Search for the cell housing the specified text and yield its (x, y) center coordinate. 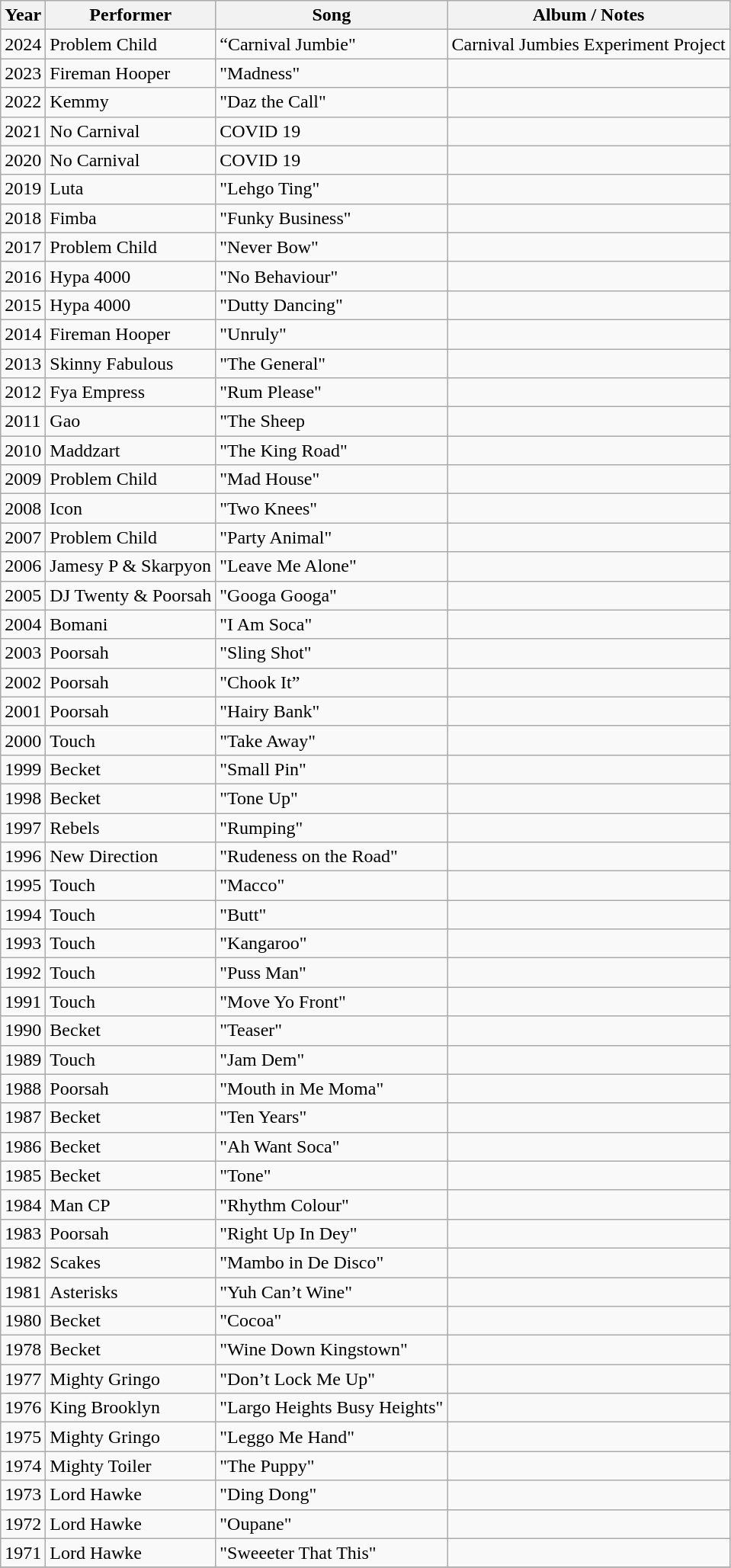
"Puss Man" (332, 973)
Maddzart (131, 451)
Performer (131, 15)
2004 (23, 624)
1978 (23, 1350)
Skinny Fabulous (131, 364)
"Right Up In Dey" (332, 1233)
King Brooklyn (131, 1408)
Man CP (131, 1204)
"Ah Want Soca" (332, 1146)
1992 (23, 973)
"The King Road" (332, 451)
"Take Away" (332, 740)
Fya Empress (131, 393)
"Tone" (332, 1175)
"Sling Shot" (332, 653)
"Move Yo Front" (332, 1002)
2003 (23, 653)
"Unruly" (332, 334)
Luta (131, 189)
"Rumping" (332, 827)
1982 (23, 1262)
"Largo Heights Busy Heights" (332, 1408)
2015 (23, 305)
Carnival Jumbies Experiment Project (588, 44)
"Ding Dong" (332, 1495)
“Carnival Jumbie" (332, 44)
1997 (23, 827)
1974 (23, 1466)
2009 (23, 479)
1993 (23, 944)
"The Sheep (332, 422)
"Ten Years" (332, 1117)
"Daz the Call" (332, 102)
1998 (23, 798)
"Rudeness on the Road" (332, 857)
1971 (23, 1553)
Kemmy (131, 102)
"The Puppy" (332, 1466)
"Sweeeter That This" (332, 1553)
Bomani (131, 624)
"Dutty Dancing" (332, 305)
"Oupane" (332, 1524)
1999 (23, 769)
2019 (23, 189)
2008 (23, 508)
"Rhythm Colour" (332, 1204)
2020 (23, 160)
1994 (23, 915)
Year (23, 15)
"Hairy Bank" (332, 711)
"I Am Soca" (332, 624)
Album / Notes (588, 15)
Asterisks (131, 1292)
"Mad House" (332, 479)
2017 (23, 247)
"Leave Me Alone" (332, 566)
1995 (23, 886)
Mighty Toiler (131, 1466)
"Funky Business" (332, 218)
New Direction (131, 857)
"Teaser" (332, 1031)
"Googa Googa" (332, 595)
"Macco" (332, 886)
2010 (23, 451)
2005 (23, 595)
2014 (23, 334)
1986 (23, 1146)
Fimba (131, 218)
1983 (23, 1233)
1987 (23, 1117)
"Two Knees" (332, 508)
2024 (23, 44)
"Mambo in De Disco" (332, 1262)
2000 (23, 740)
Scakes (131, 1262)
Song (332, 15)
2006 (23, 566)
"Don’t Lock Me Up" (332, 1379)
2012 (23, 393)
"Never Bow" (332, 247)
"Wine Down Kingstown" (332, 1350)
1985 (23, 1175)
1996 (23, 857)
"Yuh Can’t Wine" (332, 1292)
1976 (23, 1408)
1989 (23, 1060)
2013 (23, 364)
"Madness" (332, 73)
1991 (23, 1002)
1984 (23, 1204)
Rebels (131, 827)
1990 (23, 1031)
Icon (131, 508)
"Jam Dem" (332, 1060)
"No Behaviour" (332, 276)
2022 (23, 102)
"Chook It” (332, 682)
"Rum Please" (332, 393)
"Mouth in Me Moma" (332, 1089)
"Lehgo Ting" (332, 189)
2002 (23, 682)
"Butt" (332, 915)
"Small Pin" (332, 769)
2018 (23, 218)
2023 (23, 73)
"Cocoa" (332, 1321)
1980 (23, 1321)
"Party Animal" (332, 537)
1972 (23, 1524)
Gao (131, 422)
1988 (23, 1089)
"The General" (332, 364)
"Tone Up" (332, 798)
2007 (23, 537)
1981 (23, 1292)
2021 (23, 131)
1973 (23, 1495)
2011 (23, 422)
Jamesy P & Skarpyon (131, 566)
1975 (23, 1437)
2001 (23, 711)
1977 (23, 1379)
DJ Twenty & Poorsah (131, 595)
"Leggo Me Hand" (332, 1437)
2016 (23, 276)
"Kangaroo" (332, 944)
